Locate the cell with the specified text and output its (x, y) center coordinate. 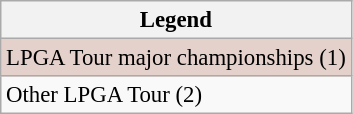
Other LPGA Tour (2) (176, 95)
LPGA Tour major championships (1) (176, 58)
Legend (176, 20)
